Pinpoint the cell where the given text exists, returning its [X, Y] midpoint coordinate. 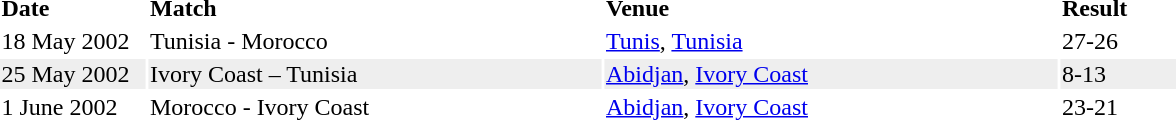
Ivory Coast – Tunisia [374, 74]
Abidjan, Ivory Coast [830, 74]
27-26 [1118, 41]
8-13 [1118, 74]
Tunisia - Morocco [374, 41]
18 May 2002 [73, 41]
Tunis, Tunisia [830, 41]
25 May 2002 [73, 74]
